Search for the cell housing the specified text and yield its (x, y) center coordinate. 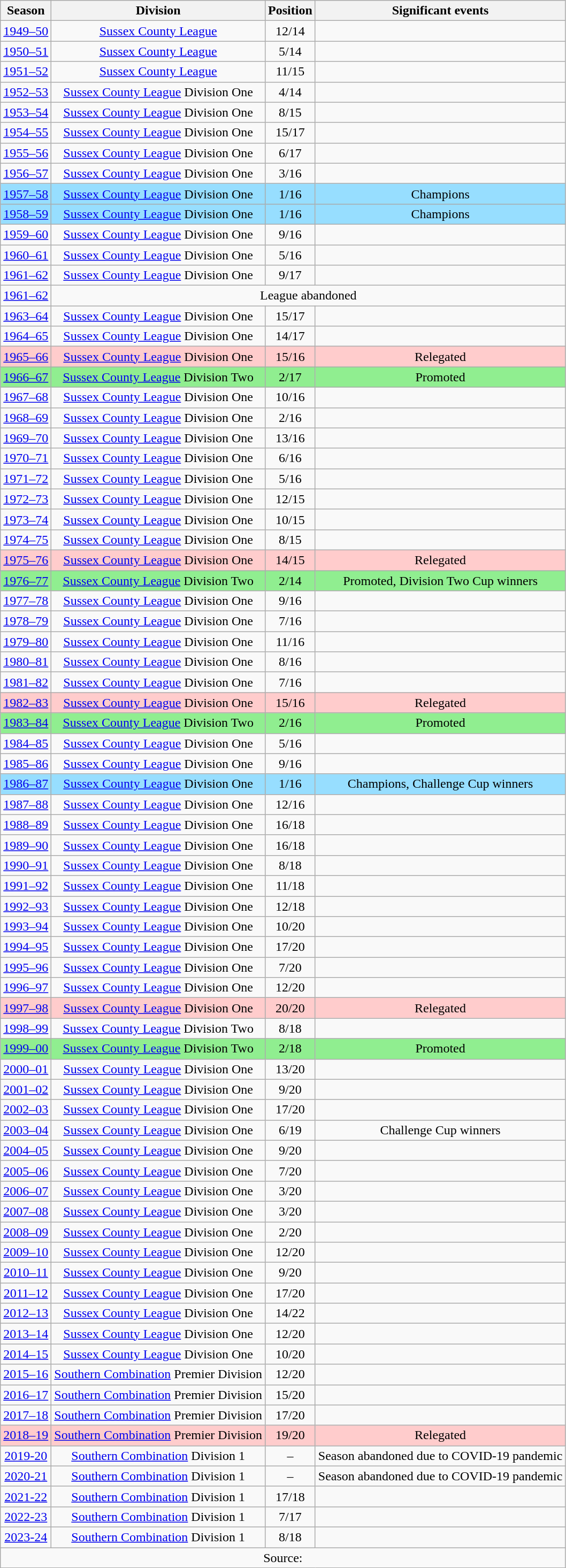
1993–94 (26, 927)
11/18 (290, 886)
1949–50 (26, 31)
1971–72 (26, 479)
12/16 (290, 804)
2023-24 (26, 1537)
1994–95 (26, 947)
2014–15 (26, 1354)
7/17 (290, 1517)
1995–96 (26, 967)
13/16 (290, 438)
1968–69 (26, 418)
9/17 (290, 275)
6/16 (290, 458)
2011–12 (26, 1293)
1977–78 (26, 601)
1996–97 (26, 988)
1972–73 (26, 499)
2019-20 (26, 1456)
1973–74 (26, 519)
14/22 (290, 1313)
19/20 (290, 1435)
1967–68 (26, 397)
17/18 (290, 1496)
Significant events (440, 11)
1956–57 (26, 173)
1966–67 (26, 377)
1986–87 (26, 784)
Champions, Challenge Cup winners (440, 784)
1964–65 (26, 336)
3/16 (290, 173)
2000–01 (26, 1069)
6/19 (290, 1130)
1978–79 (26, 621)
2/18 (290, 1049)
1957–58 (26, 194)
1952–53 (26, 92)
14/15 (290, 560)
1992–93 (26, 906)
6/17 (290, 153)
1950–51 (26, 51)
2006–07 (26, 1191)
1991–92 (26, 886)
1960–61 (26, 255)
1959–60 (26, 234)
1953–54 (26, 112)
10/16 (290, 397)
12/18 (290, 906)
Position (290, 11)
1955–56 (26, 153)
2012–13 (26, 1313)
14/17 (290, 336)
Season (26, 11)
2021-22 (26, 1496)
2007–08 (26, 1211)
1963–64 (26, 316)
12/15 (290, 499)
2/17 (290, 377)
1954–55 (26, 133)
8/16 (290, 662)
2005–06 (26, 1171)
2004–05 (26, 1150)
11/15 (290, 72)
2/20 (290, 1232)
2/14 (290, 580)
2009–10 (26, 1252)
20/20 (290, 1008)
1989–90 (26, 845)
1979–80 (26, 642)
1970–71 (26, 458)
2008–09 (26, 1232)
League abandoned (308, 296)
2013–14 (26, 1334)
2020-21 (26, 1476)
Promoted, Division Two Cup winners (440, 580)
13/20 (290, 1069)
2010–11 (26, 1273)
12/14 (290, 31)
2015–16 (26, 1374)
4/14 (290, 92)
Source: (283, 1558)
2002–03 (26, 1110)
1976–77 (26, 580)
1983–84 (26, 723)
1985–86 (26, 764)
2016–17 (26, 1395)
1975–76 (26, 560)
15/20 (290, 1395)
1990–91 (26, 865)
1997–98 (26, 1008)
1951–52 (26, 72)
Division (158, 11)
1998–99 (26, 1028)
1982–83 (26, 703)
1974–75 (26, 540)
1984–85 (26, 743)
2001–02 (26, 1089)
1958–59 (26, 214)
2017–18 (26, 1415)
1987–88 (26, 804)
1981–82 (26, 682)
1988–89 (26, 825)
2022-23 (26, 1517)
1965–66 (26, 357)
2003–04 (26, 1130)
10/15 (290, 519)
Challenge Cup winners (440, 1130)
11/16 (290, 642)
1980–81 (26, 662)
1969–70 (26, 438)
1999–00 (26, 1049)
2018–19 (26, 1435)
5/14 (290, 51)
